Detect which cell encompasses the target text, then output its [x, y] center coordinate. 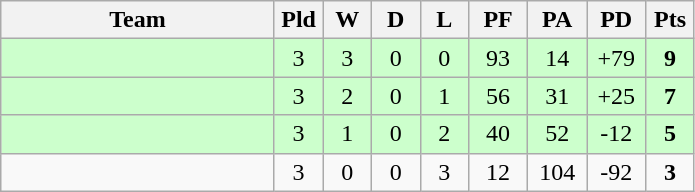
14 [558, 58]
9 [670, 58]
-12 [616, 134]
40 [498, 134]
PF [498, 20]
12 [498, 172]
Pld [298, 20]
5 [670, 134]
D [396, 20]
-92 [616, 172]
104 [558, 172]
W [348, 20]
7 [670, 96]
+79 [616, 58]
56 [498, 96]
+25 [616, 96]
52 [558, 134]
93 [498, 58]
31 [558, 96]
Pts [670, 20]
Team [138, 20]
L [444, 20]
PA [558, 20]
PD [616, 20]
